Detect which cell encompasses the target text, then output its [X, Y] center coordinate. 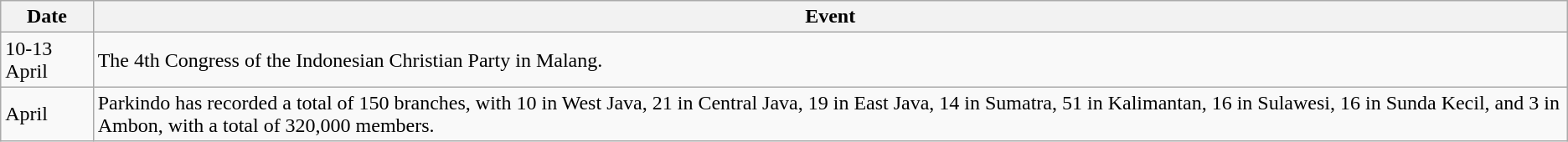
10-13 April [47, 60]
Date [47, 17]
April [47, 114]
The 4th Congress of the Indonesian Christian Party in Malang. [830, 60]
Event [830, 17]
